Find where the given text appears and provide that cell's center as [x, y] coordinate. 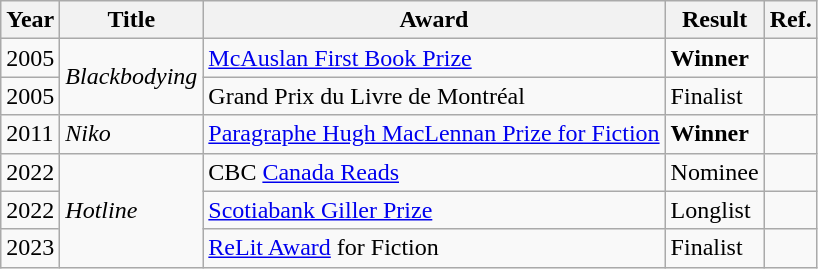
Paragraphe Hugh MacLennan Prize for Fiction [434, 134]
CBC Canada Reads [434, 172]
2011 [30, 134]
Longlist [714, 210]
Hotline [132, 210]
Ref. [790, 20]
Year [30, 20]
Award [434, 20]
Blackbodying [132, 77]
Niko [132, 134]
McAuslan First Book Prize [434, 58]
Grand Prix du Livre de Montréal [434, 96]
Nominee [714, 172]
Scotiabank Giller Prize [434, 210]
Result [714, 20]
ReLit Award for Fiction [434, 248]
2023 [30, 248]
Title [132, 20]
